Identify which cell holds the provided text, then report its [x, y] central coordinate. 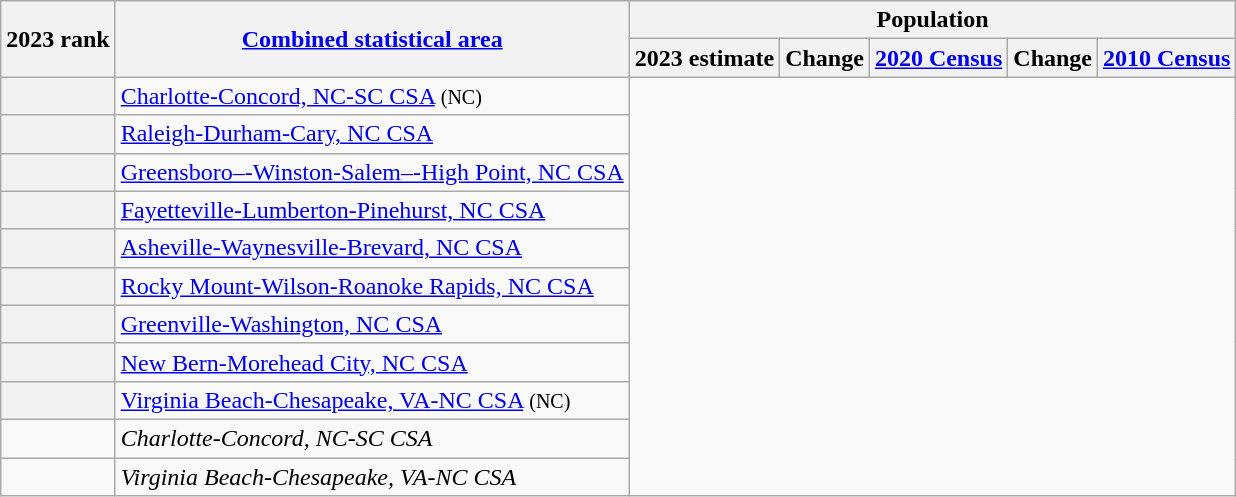
New Bern-Morehead City, NC CSA [372, 362]
Charlotte-Concord, NC-SC CSA (NC) [372, 96]
Greensboro–-Winston-Salem–-High Point, NC CSA [372, 172]
2010 Census [1167, 58]
Virginia Beach-Chesapeake, VA-NC CSA (NC) [372, 400]
Raleigh-Durham-Cary, NC CSA [372, 134]
Greenville-Washington, NC CSA [372, 324]
Rocky Mount-Wilson-Roanoke Rapids, NC CSA [372, 286]
2023 estimate [704, 58]
Combined statistical area [372, 39]
Virginia Beach-Chesapeake, VA-NC CSA [372, 477]
Asheville-Waynesville-Brevard, NC CSA [372, 248]
Charlotte-Concord, NC-SC CSA [372, 438]
Population [932, 20]
2020 Census [938, 58]
Fayetteville-Lumberton-Pinehurst, NC CSA [372, 210]
2023 rank [58, 39]
